Capture the cell that displays the provided text and extract its (X, Y) central coordinate. 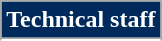
Technical staff (81, 20)
